Capture the cell that displays the provided text and extract its [X, Y] central coordinate. 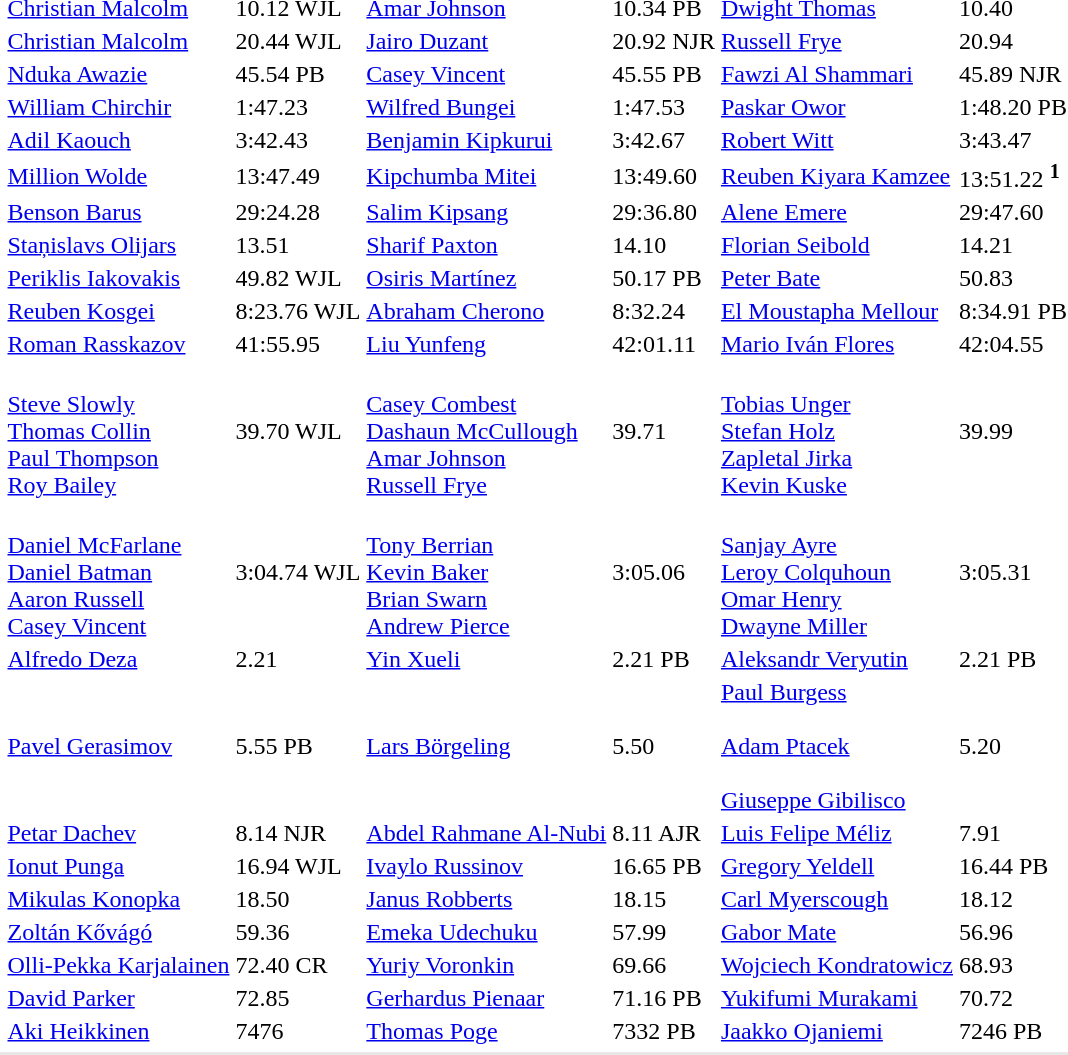
Robert Witt [836, 140]
3:05.31 [1012, 572]
Paskar Owor [836, 107]
Adil Kaouch [118, 140]
50.17 PB [664, 278]
Petar Dachev [118, 833]
Staņislavs Olijars [118, 245]
49.82 WJL [298, 278]
Yukifumi Murakami [836, 998]
Olli-Pekka Karjalainen [118, 965]
Russell Frye [836, 41]
Alene Emere [836, 212]
13:47.49 [298, 176]
Gregory Yeldell [836, 866]
3:05.06 [664, 572]
Aleksandr Veryutin [836, 659]
Million Wolde [118, 176]
Osiris Martínez [486, 278]
70.72 [1012, 998]
14.10 [664, 245]
Paul BurgessAdam PtacekGiuseppe Gibilisco [836, 746]
Yuriy Voronkin [486, 965]
7246 PB [1012, 1031]
18.12 [1012, 899]
18.15 [664, 899]
45.55 PB [664, 74]
3:43.47 [1012, 140]
16.65 PB [664, 866]
16.44 PB [1012, 866]
Roman Rasskazov [118, 344]
Kipchumba Mitei [486, 176]
Ionut Punga [118, 866]
Fawzi Al Shammari [836, 74]
16.94 WJL [298, 866]
Aki Heikkinen [118, 1031]
Tony BerrianKevin BakerBrian SwarnAndrew Pierce [486, 572]
20.94 [1012, 41]
Emeka Udechuku [486, 932]
7332 PB [664, 1031]
David Parker [118, 998]
7.91 [1012, 833]
1:47.53 [664, 107]
Pavel Gerasimov [118, 746]
45.54 PB [298, 74]
Salim Kipsang [486, 212]
69.66 [664, 965]
Periklis Iakovakis [118, 278]
42:01.11 [664, 344]
5.50 [664, 746]
Sharif Paxton [486, 245]
Luis Felipe Méliz [836, 833]
5.20 [1012, 746]
Florian Seibold [836, 245]
3:04.74 WJL [298, 572]
50.83 [1012, 278]
5.55 PB [298, 746]
7476 [298, 1031]
59.36 [298, 932]
20.44 WJL [298, 41]
71.16 PB [664, 998]
Janus Robberts [486, 899]
72.85 [298, 998]
13:49.60 [664, 176]
Zoltán Kővágó [118, 932]
57.99 [664, 932]
1:48.20 PB [1012, 107]
39.71 [664, 431]
3:42.67 [664, 140]
Ivaylo Russinov [486, 866]
45.89 NJR [1012, 74]
Daniel McFarlaneDaniel BatmanAaron RussellCasey Vincent [118, 572]
Wilfred Bungei [486, 107]
Abdel Rahmane Al-Nubi [486, 833]
El Moustapha Mellour [836, 311]
Benjamin Kipkurui [486, 140]
3:42.43 [298, 140]
Liu Yunfeng [486, 344]
Casey Vincent [486, 74]
Thomas Poge [486, 1031]
Christian Malcolm [118, 41]
8:23.76 WJL [298, 311]
Casey CombestDashaun McCulloughAmar JohnsonRussell Frye [486, 431]
Reuben Kiyara Kamzee [836, 176]
Alfredo Deza [118, 659]
72.40 CR [298, 965]
Carl Myerscough [836, 899]
Nduka Awazie [118, 74]
29:36.80 [664, 212]
68.93 [1012, 965]
20.92 NJR [664, 41]
Gerhardus Pienaar [486, 998]
8:34.91 PB [1012, 311]
29:24.28 [298, 212]
Jaakko Ojaniemi [836, 1031]
13.51 [298, 245]
Peter Bate [836, 278]
Benson Barus [118, 212]
Reuben Kosgei [118, 311]
39.70 WJL [298, 431]
Yin Xueli [486, 659]
8:32.24 [664, 311]
41:55.95 [298, 344]
13:51.22 1 [1012, 176]
Wojciech Kondratowicz [836, 965]
8.14 NJR [298, 833]
42:04.55 [1012, 344]
Sanjay AyreLeroy ColquhounOmar HenryDwayne Miller [836, 572]
14.21 [1012, 245]
Mikulas Konopka [118, 899]
Steve SlowlyThomas CollinPaul ThompsonRoy Bailey [118, 431]
39.99 [1012, 431]
Tobias UngerStefan HolzZapletal JirkaKevin Kuske [836, 431]
Lars Börgeling [486, 746]
William Chirchir [118, 107]
Jairo Duzant [486, 41]
56.96 [1012, 932]
1:47.23 [298, 107]
Mario Iván Flores [836, 344]
Gabor Mate [836, 932]
8.11 AJR [664, 833]
Abraham Cherono [486, 311]
2.21 [298, 659]
29:47.60 [1012, 212]
18.50 [298, 899]
